Find where the given text appears and provide that cell's center as [x, y] coordinate. 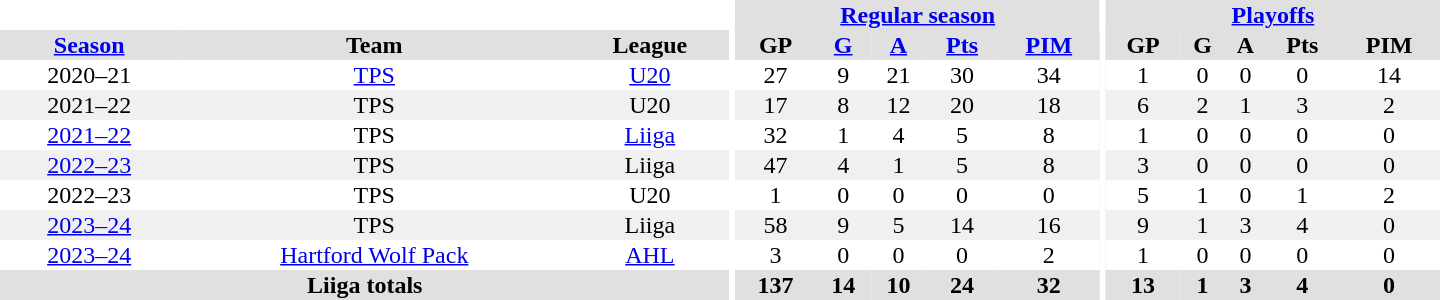
10 [898, 285]
12 [898, 105]
27 [776, 75]
30 [962, 75]
13 [1143, 285]
6 [1143, 105]
Liiga totals [364, 285]
Hartford Wolf Pack [374, 255]
Season [89, 45]
Regular season [918, 15]
18 [1049, 105]
Playoffs [1273, 15]
34 [1049, 75]
137 [776, 285]
League [650, 45]
58 [776, 225]
47 [776, 165]
2020–21 [89, 75]
21 [898, 75]
16 [1049, 225]
AHL [650, 255]
17 [776, 105]
20 [962, 105]
24 [962, 285]
Team [374, 45]
